Return the (X, Y) coordinate for the center point of the cell that contains the specified text.  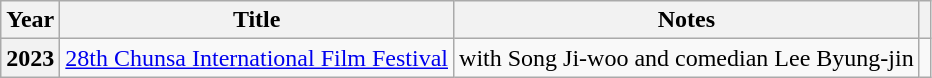
with Song Ji-woo and comedian Lee Byung-jin (687, 58)
2023 (30, 58)
Title (257, 20)
28th Chunsa International Film Festival (257, 58)
Year (30, 20)
Notes (687, 20)
